Scan for the cell matching the given text and deliver its [X, Y] coordinate at center. 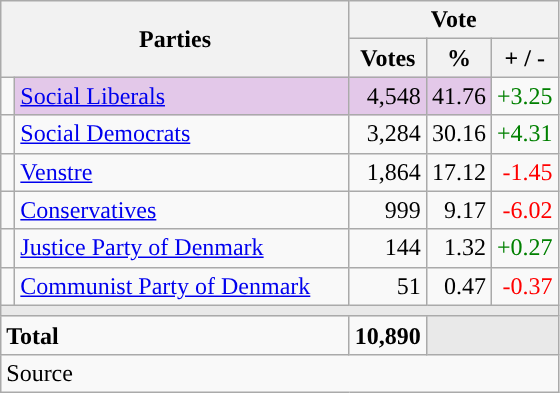
10,890 [388, 335]
Total [176, 335]
3,284 [388, 134]
9.17 [458, 210]
1,864 [388, 172]
-1.45 [524, 172]
+3.25 [524, 96]
% [458, 58]
+ / - [524, 58]
51 [388, 286]
30.16 [458, 134]
1.32 [458, 248]
Source [280, 373]
Parties [176, 39]
+0.27 [524, 248]
17.12 [458, 172]
41.76 [458, 96]
Communist Party of Denmark [182, 286]
-0.37 [524, 286]
-6.02 [524, 210]
Venstre [182, 172]
144 [388, 248]
Votes [388, 58]
Social Democrats [182, 134]
Social Liberals [182, 96]
Conservatives [182, 210]
Justice Party of Denmark [182, 248]
0.47 [458, 286]
4,548 [388, 96]
999 [388, 210]
+4.31 [524, 134]
Vote [454, 20]
